Pinpoint the cell where the given text exists, returning its (x, y) midpoint coordinate. 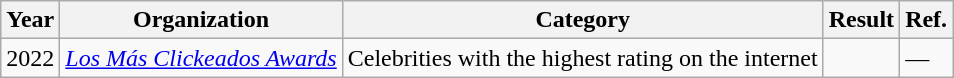
2022 (30, 58)
Ref. (926, 20)
Result (861, 20)
Celebrities with the highest rating on the internet (582, 58)
Category (582, 20)
Los Más Clickeados Awards (201, 58)
— (926, 58)
Organization (201, 20)
Year (30, 20)
